Locate the cell with the specified text and output its [x, y] center coordinate. 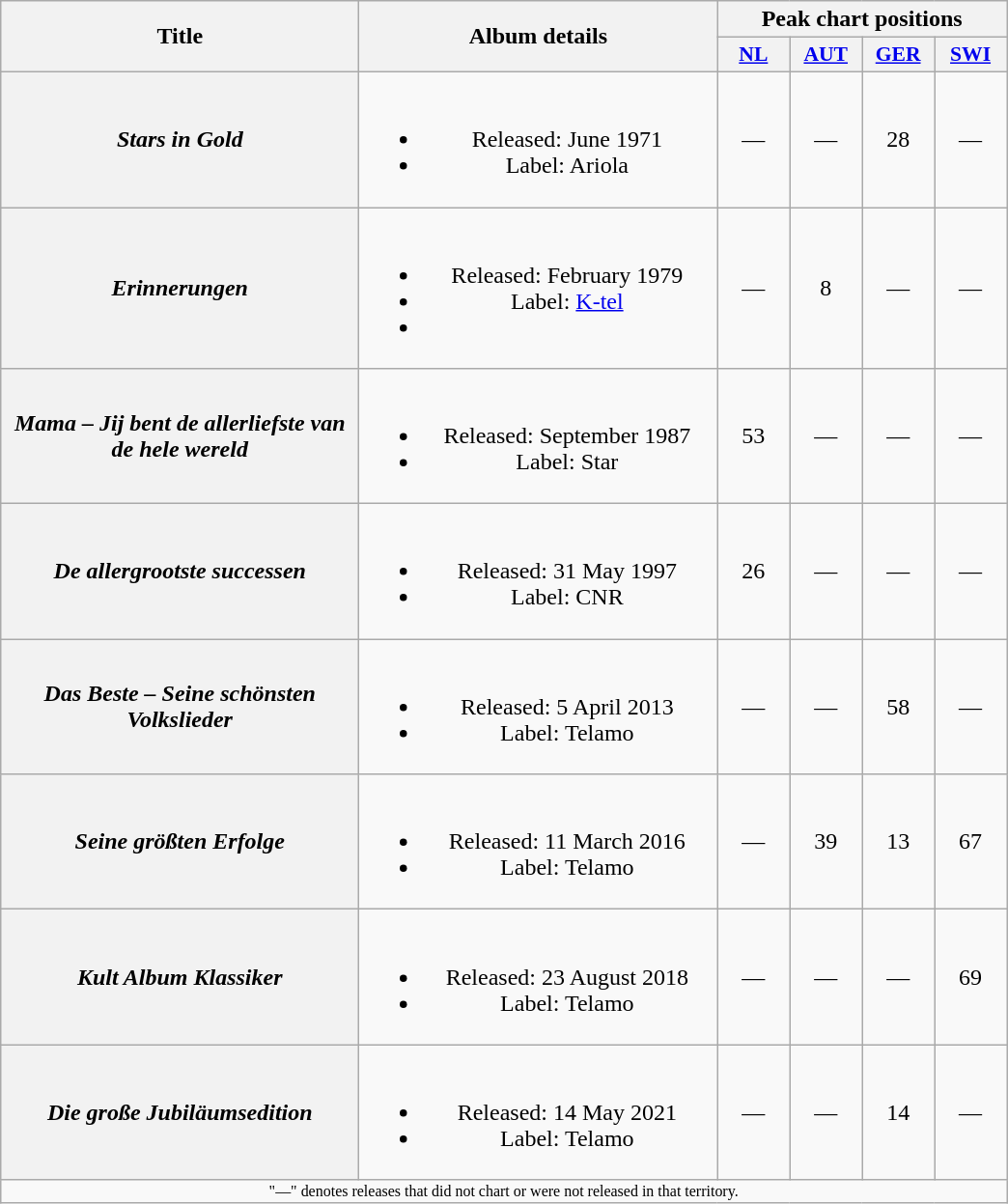
Erinnerungen [180, 288]
De allergrootste successen [180, 572]
14 [898, 1112]
Released: 31 May 1997Label: CNR [539, 572]
Released: June 1971Label: Ariola [539, 139]
53 [753, 436]
28 [898, 139]
Title [180, 37]
Stars in Gold [180, 139]
67 [971, 842]
26 [753, 572]
Released: 14 May 2021Label: Telamo [539, 1112]
Released: 5 April 2013Label: Telamo [539, 707]
Kult Album Klassiker [180, 977]
Die große Jubiläumsedition [180, 1112]
69 [971, 977]
13 [898, 842]
Seine größten Erfolge [180, 842]
Das Beste – Seine schönsten Volkslieder [180, 707]
Album details [539, 37]
AUT [826, 55]
58 [898, 707]
SWI [971, 55]
8 [826, 288]
Released: 11 March 2016Label: Telamo [539, 842]
Released: 23 August 2018Label: Telamo [539, 977]
Peak chart positions [862, 19]
"—" denotes releases that did not chart or were not released in that territory. [504, 1191]
39 [826, 842]
GER [898, 55]
Mama – Jij bent de allerliefste van de hele wereld [180, 436]
Released: February 1979Label: K-tel [539, 288]
Released: September 1987Label: Star [539, 436]
NL [753, 55]
